Locate the cell with the specified text and output its (x, y) center coordinate. 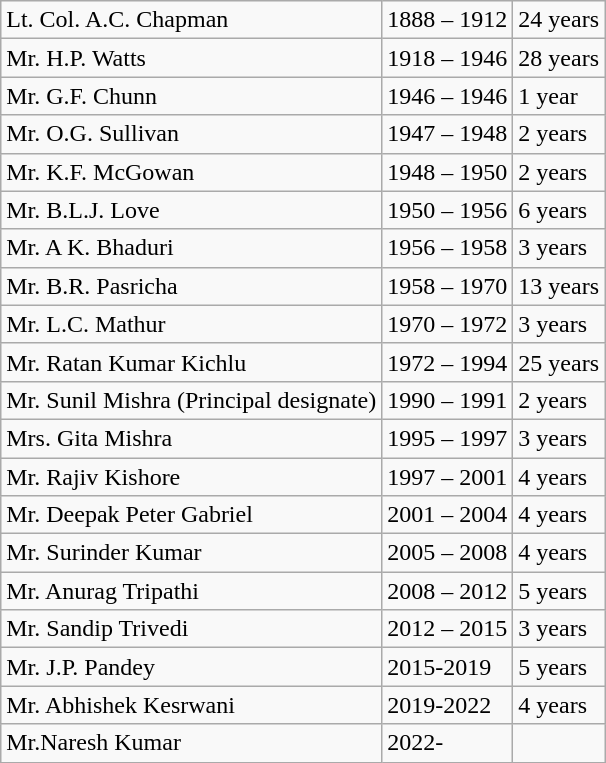
1948 – 1950 (448, 172)
Mr. A K. Bhaduri (192, 248)
Mr. B.L.J. Love (192, 210)
1970 – 1972 (448, 324)
13 years (559, 286)
1888 – 1912 (448, 20)
Mr.Naresh Kumar (192, 743)
Mr. G.F. Chunn (192, 96)
1947 – 1948 (448, 134)
28 years (559, 58)
6 years (559, 210)
Mr. B.R. Pasricha (192, 286)
1958 – 1970 (448, 286)
2005 – 2008 (448, 553)
Lt. Col. A.C. Chapman (192, 20)
Mr. J.P. Pandey (192, 667)
24 years (559, 20)
Mr. Deepak Peter Gabriel (192, 515)
2022- (448, 743)
Mr. O.G. Sullivan (192, 134)
2001 – 2004 (448, 515)
Mr. Ratan Kumar Kichlu (192, 362)
2012 – 2015 (448, 629)
Mr. H.P. Watts (192, 58)
1995 – 1997 (448, 438)
1950 – 1956 (448, 210)
Mr. Surinder Kumar (192, 553)
1972 – 1994 (448, 362)
25 years (559, 362)
1946 – 1946 (448, 96)
Mr. Sandip Trivedi (192, 629)
2015-2019 (448, 667)
Mr. L.C. Mathur (192, 324)
1956 – 1958 (448, 248)
1 year (559, 96)
Mr. Anurag Tripathi (192, 591)
Mr. Sunil Mishra (Principal designate) (192, 400)
2008 – 2012 (448, 591)
Mr. Rajiv Kishore (192, 477)
Mrs. Gita Mishra (192, 438)
Mr. Abhishek Kesrwani (192, 705)
1918 – 1946 (448, 58)
1997 – 2001 (448, 477)
2019-2022 (448, 705)
1990 – 1991 (448, 400)
Mr. K.F. McGowan (192, 172)
